Extract the [x, y] coordinate from the center of the cell holding the provided text.  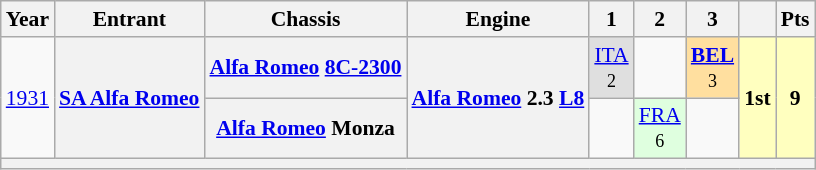
BEL3 [712, 68]
Year [28, 19]
Pts [796, 19]
SA Alfa Romeo [129, 98]
Alfa Romeo 8C-2300 [305, 68]
Entrant [129, 19]
ITA2 [611, 68]
9 [796, 98]
3 [712, 19]
Alfa Romeo Monza [305, 128]
Alfa Romeo 2.3 L8 [498, 98]
1931 [28, 98]
1 [611, 19]
Engine [498, 19]
2 [660, 19]
Chassis [305, 19]
FRA6 [660, 128]
1st [758, 98]
